Detect which cell encompasses the target text, then output its (x, y) center coordinate. 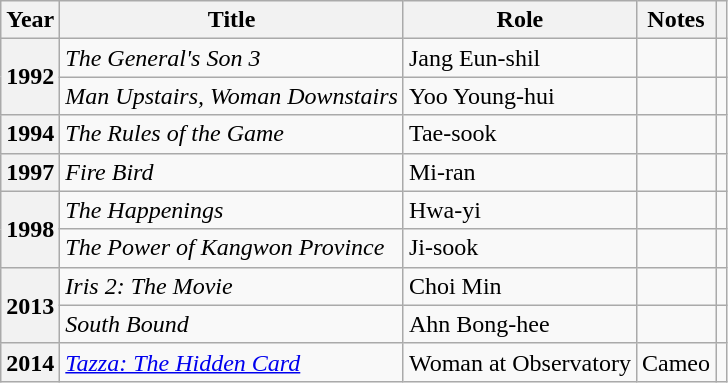
Man Upstairs, Woman Downstairs (232, 96)
Notes (676, 20)
Choi Min (520, 286)
Hwa-yi (520, 210)
Title (232, 20)
1992 (30, 77)
Tazza: The Hidden Card (232, 362)
Ahn Bong-hee (520, 324)
Ji-sook (520, 248)
The General's Son 3 (232, 58)
Woman at Observatory (520, 362)
1998 (30, 229)
Role (520, 20)
Year (30, 20)
South Bound (232, 324)
2013 (30, 305)
The Rules of the Game (232, 134)
1994 (30, 134)
Jang Eun-shil (520, 58)
Iris 2: The Movie (232, 286)
Fire Bird (232, 172)
Mi-ran (520, 172)
The Power of Kangwon Province (232, 248)
2014 (30, 362)
1997 (30, 172)
Cameo (676, 362)
Yoo Young-hui (520, 96)
The Happenings (232, 210)
Tae-sook (520, 134)
